Return [x, y] of the center of cell containing provided text 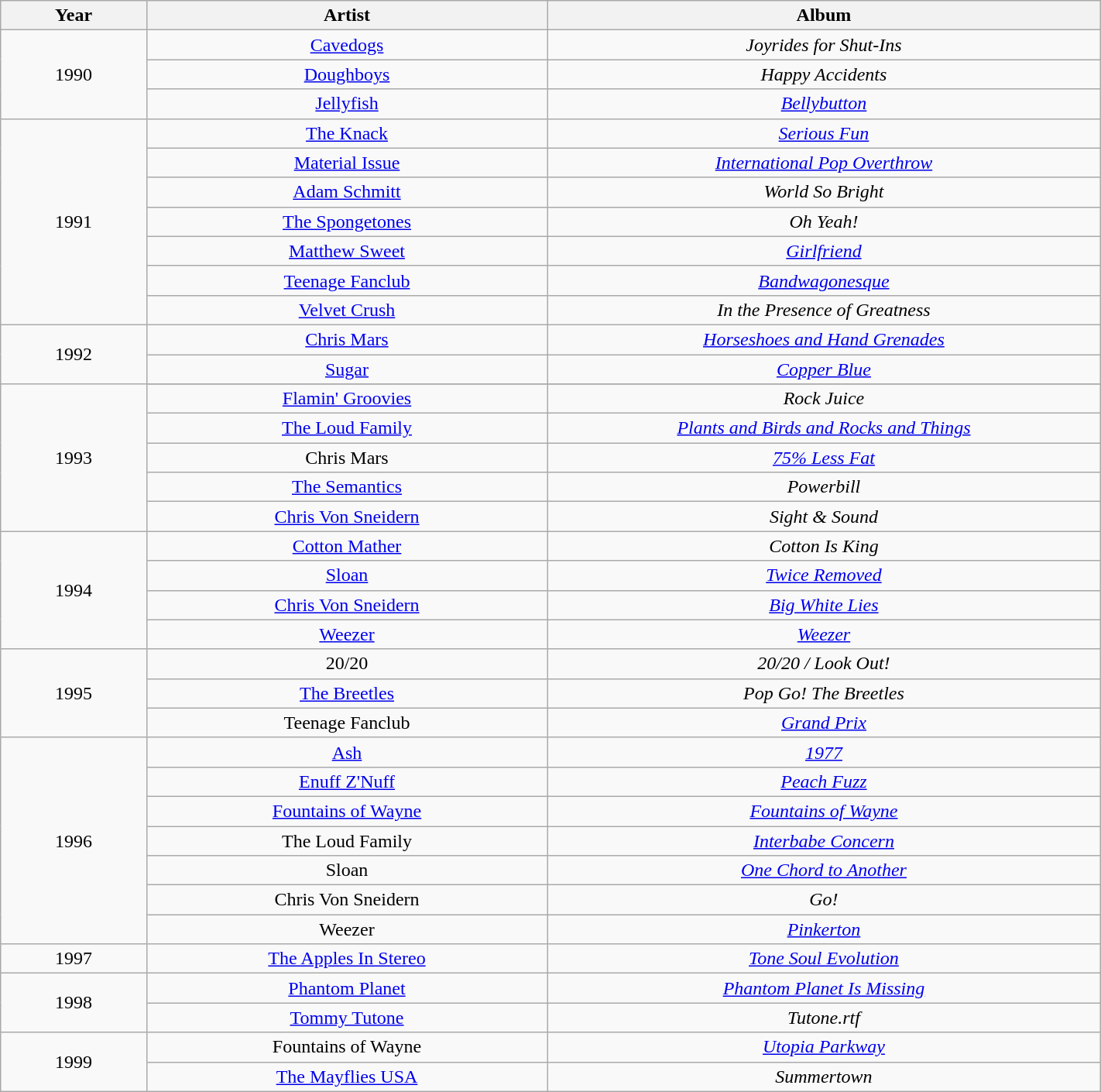
Adam Schmitt [347, 192]
1990 [74, 74]
1998 [74, 1003]
Happy Accidents [824, 74]
Material Issue [347, 163]
The Apples In Stereo [347, 959]
Twice Removed [824, 575]
Sugar [347, 369]
Tommy Tutone [347, 1018]
The Knack [347, 133]
Sight & Sound [824, 517]
Plants and Birds and Rocks and Things [824, 428]
1993 [74, 458]
Artist [347, 15]
Ash [347, 752]
20/20 [347, 664]
Jellyfish [347, 104]
One Chord to Another [824, 871]
Go! [824, 900]
The Semantics [347, 487]
1996 [74, 840]
The Spongetones [347, 221]
Tutone.rtf [824, 1018]
Girlfriend [824, 251]
1977 [824, 752]
Big White Lies [824, 605]
Summertown [824, 1077]
1999 [74, 1062]
Peach Fuzz [824, 781]
75% Less Fat [824, 458]
Utopia Parkway [824, 1047]
Tone Soul Evolution [824, 959]
Interbabe Concern [824, 840]
Oh Yeah! [824, 221]
Matthew Sweet [347, 251]
Year [74, 15]
Pinkerton [824, 929]
Doughboys [347, 74]
Phantom Planet Is Missing [824, 988]
Phantom Planet [347, 988]
Serious Fun [824, 133]
Powerbill [824, 487]
1997 [74, 959]
In the Presence of Greatness [824, 310]
Cotton Is King [824, 546]
International Pop Overthrow [824, 163]
1991 [74, 221]
Enuff Z'Nuff [347, 781]
1992 [74, 354]
Joyrides for Shut-Ins [824, 45]
Copper Blue [824, 369]
20/20 / Look Out! [824, 664]
Cavedogs [347, 45]
Rock Juice [824, 399]
Album [824, 15]
Cotton Mather [347, 546]
Bellybutton [824, 104]
The Breetles [347, 693]
Bandwagonesque [824, 280]
World So Bright [824, 192]
Flamin' Groovies [347, 399]
1995 [74, 693]
Grand Prix [824, 723]
Pop Go! The Breetles [824, 693]
1994 [74, 590]
Velvet Crush [347, 310]
The Mayflies USA [347, 1077]
Horseshoes and Hand Grenades [824, 339]
